Pinpoint the cell where the given text exists, returning its (X, Y) midpoint coordinate. 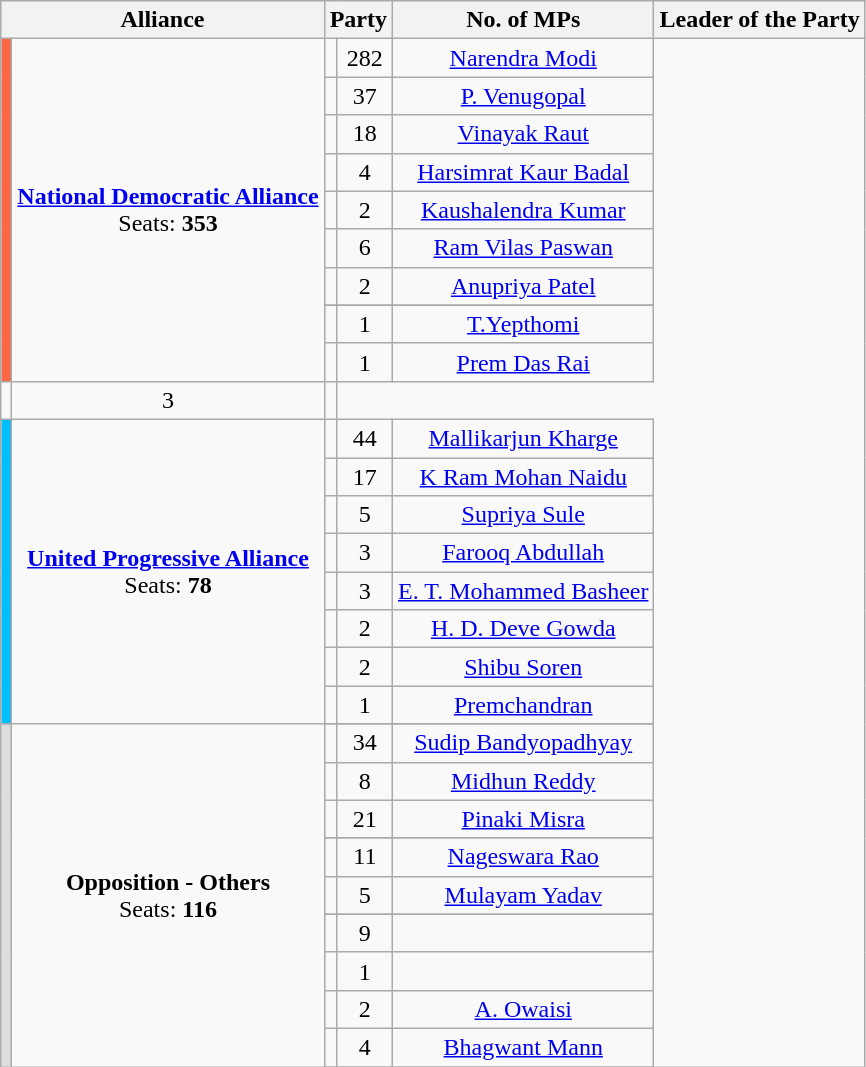
Party (358, 20)
17 (364, 477)
Midhun Reddy (524, 781)
P. Venugopal (524, 96)
E. T. Mohammed Basheer (524, 591)
No. of MPs (524, 20)
H. D. Deve Gowda (524, 629)
Opposition - OthersSeats: 116 (168, 896)
8 (364, 781)
Kaushalendra Kumar (524, 210)
Prem Das Rai (524, 362)
Narendra Modi (524, 58)
11 (364, 857)
Leader of the Party (760, 20)
282 (364, 58)
Ram Vilas Paswan (524, 248)
Vinayak Raut (524, 134)
T.Yepthomi (524, 324)
Anupriya Patel (524, 286)
National Democratic AllianceSeats: 353 (168, 210)
Mallikarjun Kharge (524, 438)
Nageswara Rao (524, 857)
Pinaki Misra (524, 819)
A. Owaisi (524, 1009)
United Progressive AllianceSeats: 78 (168, 571)
Shibu Soren (524, 667)
18 (364, 134)
34 (364, 743)
Bhagwant Mann (524, 1047)
6 (364, 248)
Premchandran (524, 705)
Sudip Bandyopadhyay (524, 743)
Alliance (162, 20)
44 (364, 438)
Farooq Abdullah (524, 553)
9 (364, 933)
K Ram Mohan Naidu (524, 477)
Mulayam Yadav (524, 895)
Supriya Sule (524, 515)
21 (364, 819)
Harsimrat Kaur Badal (524, 172)
37 (364, 96)
